From the cell containing the given text, extract its center point as (x, y) coordinate. 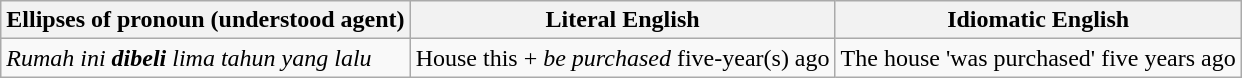
House this + be purchased five-year(s) ago (622, 58)
Literal English (622, 20)
Rumah ini dibeli lima tahun yang lalu (206, 58)
Ellipses of pronoun (understood agent) (206, 20)
Idiomatic English (1038, 20)
The house 'was purchased' five years ago (1038, 58)
